Capture the cell that displays the provided text and extract its [X, Y] central coordinate. 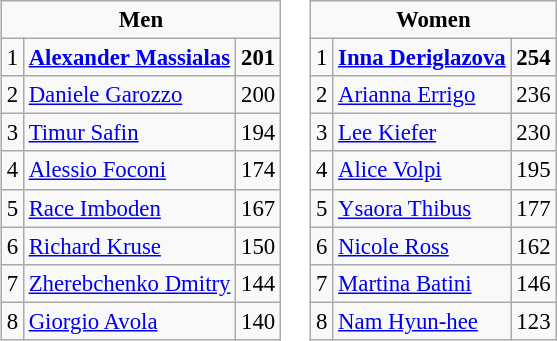
Timur Safin [129, 133]
Inna Deriglazova [422, 58]
230 [534, 133]
200 [258, 95]
123 [534, 321]
Women [434, 20]
194 [258, 133]
195 [534, 170]
Ysaora Thibus [422, 208]
162 [534, 246]
Alessio Foconi [129, 170]
Men [140, 20]
Martina Batini [422, 283]
Richard Kruse [129, 246]
177 [534, 208]
Nam Hyun-hee [422, 321]
144 [258, 283]
Lee Kiefer [422, 133]
Nicole Ross [422, 246]
Race Imboden [129, 208]
150 [258, 246]
174 [258, 170]
Daniele Garozzo [129, 95]
167 [258, 208]
254 [534, 58]
201 [258, 58]
Arianna Errigo [422, 95]
Alice Volpi [422, 170]
Alexander Massialas [129, 58]
146 [534, 283]
Zherebchenko Dmitry [129, 283]
140 [258, 321]
Giorgio Avola [129, 321]
236 [534, 95]
